Return the [x, y] coordinate for the center point of the cell that contains the specified text.  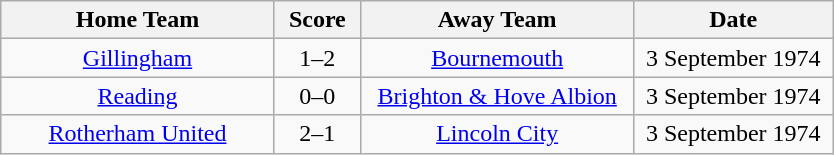
Score [317, 20]
0–0 [317, 96]
Gillingham [138, 58]
Rotherham United [138, 134]
Reading [138, 96]
Bournemouth [497, 58]
Lincoln City [497, 134]
Home Team [138, 20]
1–2 [317, 58]
Date [734, 20]
2–1 [317, 134]
Brighton & Hove Albion [497, 96]
Away Team [497, 20]
